From the cell containing the given text, extract its center point as (X, Y) coordinate. 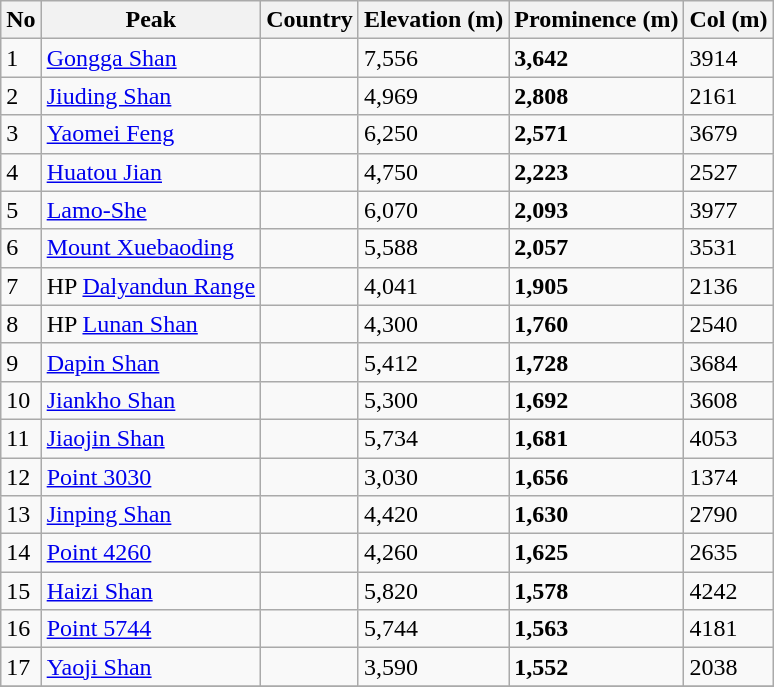
2527 (728, 172)
1,728 (596, 362)
6,250 (433, 134)
Yaomei Feng (150, 134)
Gongga Shan (150, 58)
1,656 (596, 477)
Jiuding Shan (150, 96)
Yaoji Shan (150, 667)
No (21, 20)
4,260 (433, 553)
5,744 (433, 629)
1,552 (596, 667)
Peak (150, 20)
5,734 (433, 438)
2,093 (596, 210)
Dapin Shan (150, 362)
2 (21, 96)
1374 (728, 477)
4053 (728, 438)
2,223 (596, 172)
4,969 (433, 96)
14 (21, 553)
1,692 (596, 400)
Huatou Jian (150, 172)
4 (21, 172)
5 (21, 210)
Lamo-She (150, 210)
9 (21, 362)
5,820 (433, 591)
3977 (728, 210)
2,057 (596, 248)
Elevation (m) (433, 20)
3,030 (433, 477)
Jiankho Shan (150, 400)
5,300 (433, 400)
4,750 (433, 172)
17 (21, 667)
3531 (728, 248)
2136 (728, 286)
1,760 (596, 324)
7,556 (433, 58)
HP Dalyandun Range (150, 286)
10 (21, 400)
3684 (728, 362)
4,420 (433, 515)
Col (m) (728, 20)
3679 (728, 134)
8 (21, 324)
Country (310, 20)
3,590 (433, 667)
Mount Xuebaoding (150, 248)
2038 (728, 667)
3,642 (596, 58)
2540 (728, 324)
Haizi Shan (150, 591)
12 (21, 477)
Prominence (m) (596, 20)
15 (21, 591)
1,578 (596, 591)
Point 5744 (150, 629)
Jinping Shan (150, 515)
2161 (728, 96)
2635 (728, 553)
6,070 (433, 210)
HP Lunan Shan (150, 324)
2790 (728, 515)
3914 (728, 58)
4,041 (433, 286)
Point 4260 (150, 553)
Jiaojin Shan (150, 438)
1,905 (596, 286)
5,412 (433, 362)
16 (21, 629)
11 (21, 438)
2,571 (596, 134)
5,588 (433, 248)
3608 (728, 400)
13 (21, 515)
1,563 (596, 629)
4181 (728, 629)
1,681 (596, 438)
1,630 (596, 515)
1,625 (596, 553)
4,300 (433, 324)
6 (21, 248)
1 (21, 58)
2,808 (596, 96)
3 (21, 134)
Point 3030 (150, 477)
4242 (728, 591)
7 (21, 286)
